Extract the [X, Y] coordinate from the center of the cell holding the provided text.  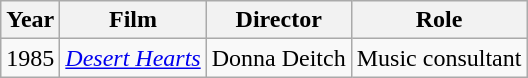
Music consultant [439, 58]
Desert Hearts [133, 58]
1985 [30, 58]
Director [278, 20]
Role [439, 20]
Donna Deitch [278, 58]
Year [30, 20]
Film [133, 20]
